Pinpoint the cell where the given text exists, returning its [X, Y] midpoint coordinate. 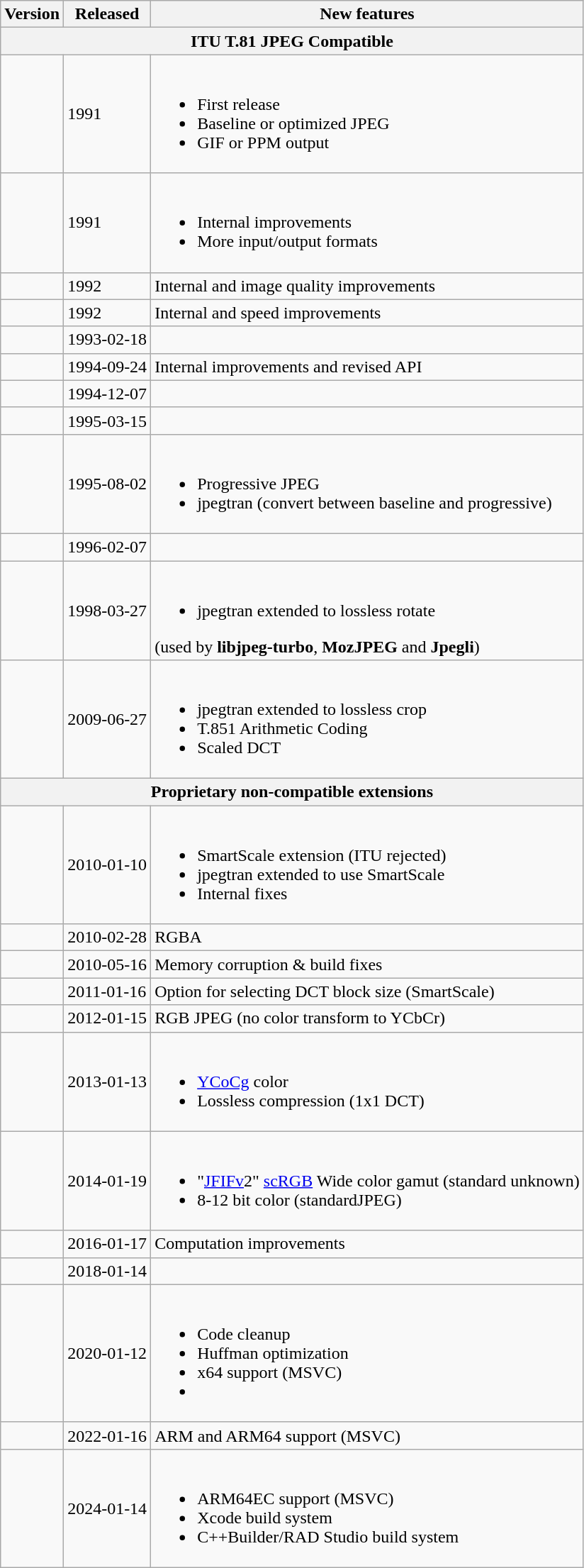
Progressive JPEGjpegtran (convert between baseline and progressive) [367, 484]
jpegtran extended to lossless cropT.851 Arithmetic CodingScaled DCT [367, 719]
ITU T.81 JPEG Compatible [292, 41]
YCoCg colorLossless compression (1x1 DCT) [367, 1082]
ARM64EC support (MSVC)Xcode build systemC++Builder/RAD Studio build system [367, 1508]
1998-03-27 [108, 610]
Memory corruption & build fixes [367, 964]
ARM and ARM64 support (MSVC) [367, 1435]
1996-02-07 [108, 547]
2016-01-17 [108, 1244]
Option for selecting DCT block size (SmartScale) [367, 991]
1993-02-18 [108, 340]
Internal improvementsMore input/output formats [367, 223]
Version [33, 14]
RGB JPEG (no color transform to YCbCr) [367, 1018]
2013-01-13 [108, 1082]
2014-01-19 [108, 1181]
2010-01-10 [108, 865]
"JFIFv2" scRGB Wide color gamut (standard unknown)8-12 bit color (standardJPEG) [367, 1181]
SmartScale extension (ITU rejected)jpegtran extended to use SmartScaleInternal fixes [367, 865]
1995-03-15 [108, 421]
2010-02-28 [108, 938]
1994-09-24 [108, 367]
jpegtran extended to lossless rotate(used by libjpeg-turbo, MozJPEG and Jpegli) [367, 610]
Code cleanupHuffman optimizationx64 support (MSVC) [367, 1353]
2012-01-15 [108, 1018]
1995-08-02 [108, 484]
Proprietary non-compatible extensions [292, 792]
1994-12-07 [108, 394]
Internal and image quality improvements [367, 286]
New features [367, 14]
2024-01-14 [108, 1508]
2018-01-14 [108, 1271]
2011-01-16 [108, 991]
First releaseBaseline or optimized JPEGGIF or PPM output [367, 113]
RGBA [367, 938]
2022-01-16 [108, 1435]
2010-05-16 [108, 964]
Computation improvements [367, 1244]
Internal improvements and revised API [367, 367]
Internal and speed improvements [367, 313]
2009-06-27 [108, 719]
2020-01-12 [108, 1353]
Released [108, 14]
